Return (X, Y) of the center of cell containing provided text 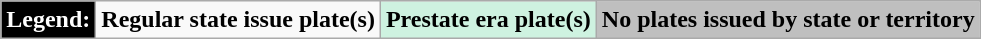
Prestate era plate(s) (488, 20)
No plates issued by state or territory (788, 20)
Regular state issue plate(s) (238, 20)
Legend: (48, 20)
